Detect which cell encompasses the target text, then output its [x, y] center coordinate. 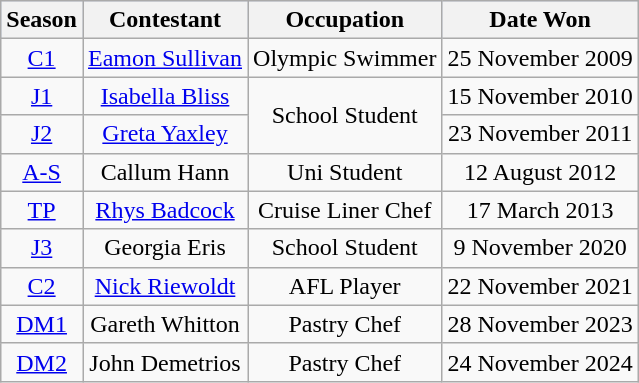
Contestant [164, 20]
J1 [42, 96]
C1 [42, 58]
Gareth Whitton [164, 324]
25 November 2009 [540, 58]
Uni Student [345, 172]
Isabella Bliss [164, 96]
TP [42, 210]
Greta Yaxley [164, 134]
15 November 2010 [540, 96]
23 November 2011 [540, 134]
A-S [42, 172]
J3 [42, 248]
Rhys Badcock [164, 210]
Date Won [540, 20]
12 August 2012 [540, 172]
Nick Riewoldt [164, 286]
Callum Hann [164, 172]
Occupation [345, 20]
Cruise Liner Chef [345, 210]
Season [42, 20]
17 March 2013 [540, 210]
9 November 2020 [540, 248]
Eamon Sullivan [164, 58]
24 November 2024 [540, 362]
J2 [42, 134]
Olympic Swimmer [345, 58]
28 November 2023 [540, 324]
DM2 [42, 362]
22 November 2021 [540, 286]
AFL Player [345, 286]
Georgia Eris [164, 248]
C2 [42, 286]
John Demetrios [164, 362]
DM1 [42, 324]
